Find where the given text appears and provide that cell's center as (x, y) coordinate. 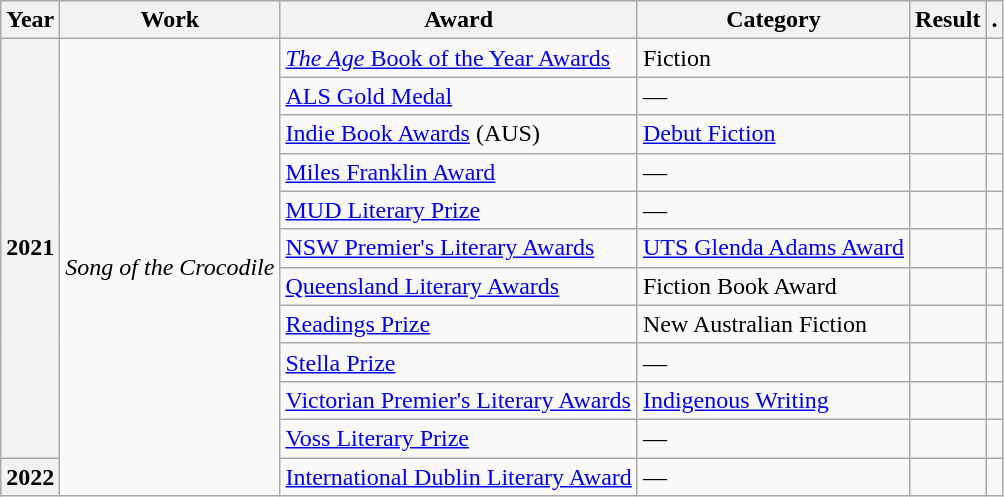
2022 (30, 477)
Victorian Premier's Literary Awards (458, 400)
2021 (30, 248)
Indigenous Writing (773, 400)
The Age Book of the Year Awards (458, 58)
Queensland Literary Awards (458, 286)
Song of the Crocodile (170, 268)
Category (773, 20)
International Dublin Literary Award (458, 477)
ALS Gold Medal (458, 96)
Award (458, 20)
Indie Book Awards (AUS) (458, 134)
Result (948, 20)
Miles Franklin Award (458, 172)
MUD Literary Prize (458, 210)
UTS Glenda Adams Award (773, 248)
Work (170, 20)
. (994, 20)
NSW Premier's Literary Awards (458, 248)
Voss Literary Prize (458, 438)
Fiction (773, 58)
Stella Prize (458, 362)
Year (30, 20)
Readings Prize (458, 324)
Fiction Book Award (773, 286)
Debut Fiction (773, 134)
New Australian Fiction (773, 324)
